Search for the cell housing the specified text and yield its (X, Y) center coordinate. 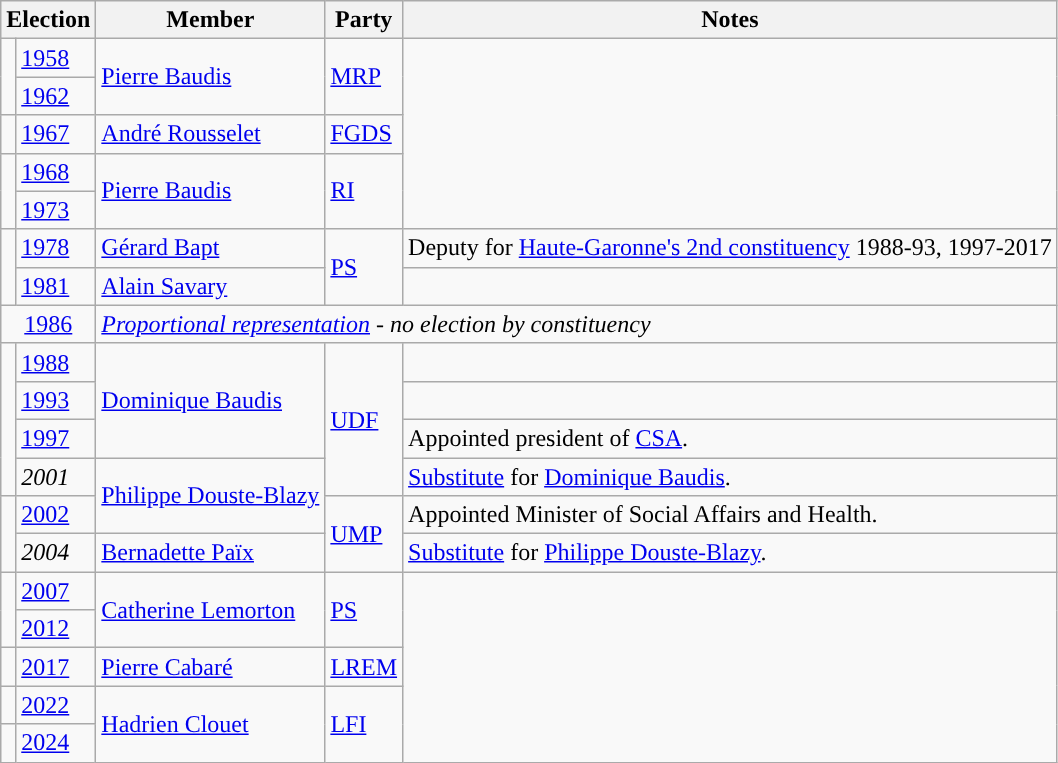
Member (210, 20)
2002 (56, 515)
2017 (56, 667)
Pierre Cabaré (210, 667)
LFI (364, 724)
Gérard Bapt (210, 248)
1962 (56, 96)
1988 (56, 362)
1978 (56, 248)
Hadrien Clouet (210, 724)
1997 (56, 438)
André Rousselet (210, 134)
FGDS (364, 134)
Party (364, 20)
RI (364, 191)
Notes (730, 20)
2007 (56, 591)
1993 (56, 400)
UDF (364, 419)
Philippe Douste-Blazy (210, 496)
Catherine Lemorton (210, 610)
Appointed president of CSA. (730, 438)
Proportional representation - no election by constituency (576, 324)
1986 (48, 324)
MRP (364, 77)
Substitute for Philippe Douste-Blazy. (730, 553)
2004 (56, 553)
2001 (56, 477)
UMP (364, 534)
1981 (56, 286)
2022 (56, 705)
Appointed Minister of Social Affairs and Health. (730, 515)
Bernadette Païx (210, 553)
Substitute for Dominique Baudis. (730, 477)
2012 (56, 629)
Alain Savary (210, 286)
Election (48, 20)
Dominique Baudis (210, 400)
Deputy for Haute-Garonne's 2nd constituency 1988-93, 1997-2017 (730, 248)
2024 (56, 743)
1958 (56, 58)
1973 (56, 210)
1968 (56, 172)
1967 (56, 134)
LREM (364, 667)
